Return (x, y) of the center of cell containing provided text 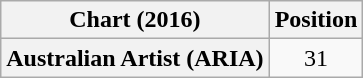
Chart (2016) (135, 20)
31 (316, 58)
Australian Artist (ARIA) (135, 58)
Position (316, 20)
